Scan for the cell matching the given text and deliver its [x, y] coordinate at center. 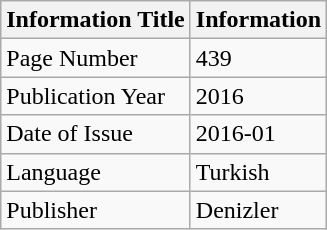
Turkish [258, 172]
2016-01 [258, 134]
Publisher [96, 210]
Date of Issue [96, 134]
Information [258, 20]
Information Title [96, 20]
2016 [258, 96]
Language [96, 172]
Page Number [96, 58]
439 [258, 58]
Denizler [258, 210]
Publication Year [96, 96]
